For the text-containing cell, return its midpoint in [x, y] coordinate format. 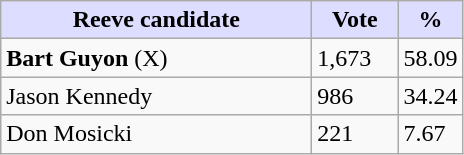
Vote [355, 20]
Jason Kennedy [156, 96]
986 [355, 96]
58.09 [430, 58]
34.24 [430, 96]
7.67 [430, 134]
Bart Guyon (X) [156, 58]
221 [355, 134]
Don Mosicki [156, 134]
% [430, 20]
Reeve candidate [156, 20]
1,673 [355, 58]
